Provide the (x, y) coordinate of the cell's center where the given text is located.  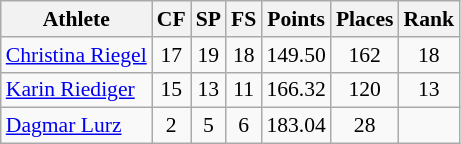
162 (365, 55)
183.04 (296, 126)
Karin Riediger (76, 90)
6 (244, 126)
Dagmar Lurz (76, 126)
2 (172, 126)
SP (208, 19)
CF (172, 19)
Points (296, 19)
15 (172, 90)
Athlete (76, 19)
166.32 (296, 90)
Places (365, 19)
FS (244, 19)
19 (208, 55)
5 (208, 126)
11 (244, 90)
149.50 (296, 55)
17 (172, 55)
120 (365, 90)
Christina Riegel (76, 55)
Rank (428, 19)
28 (365, 126)
